Extract the [x, y] coordinate from the center of the cell holding the provided text.  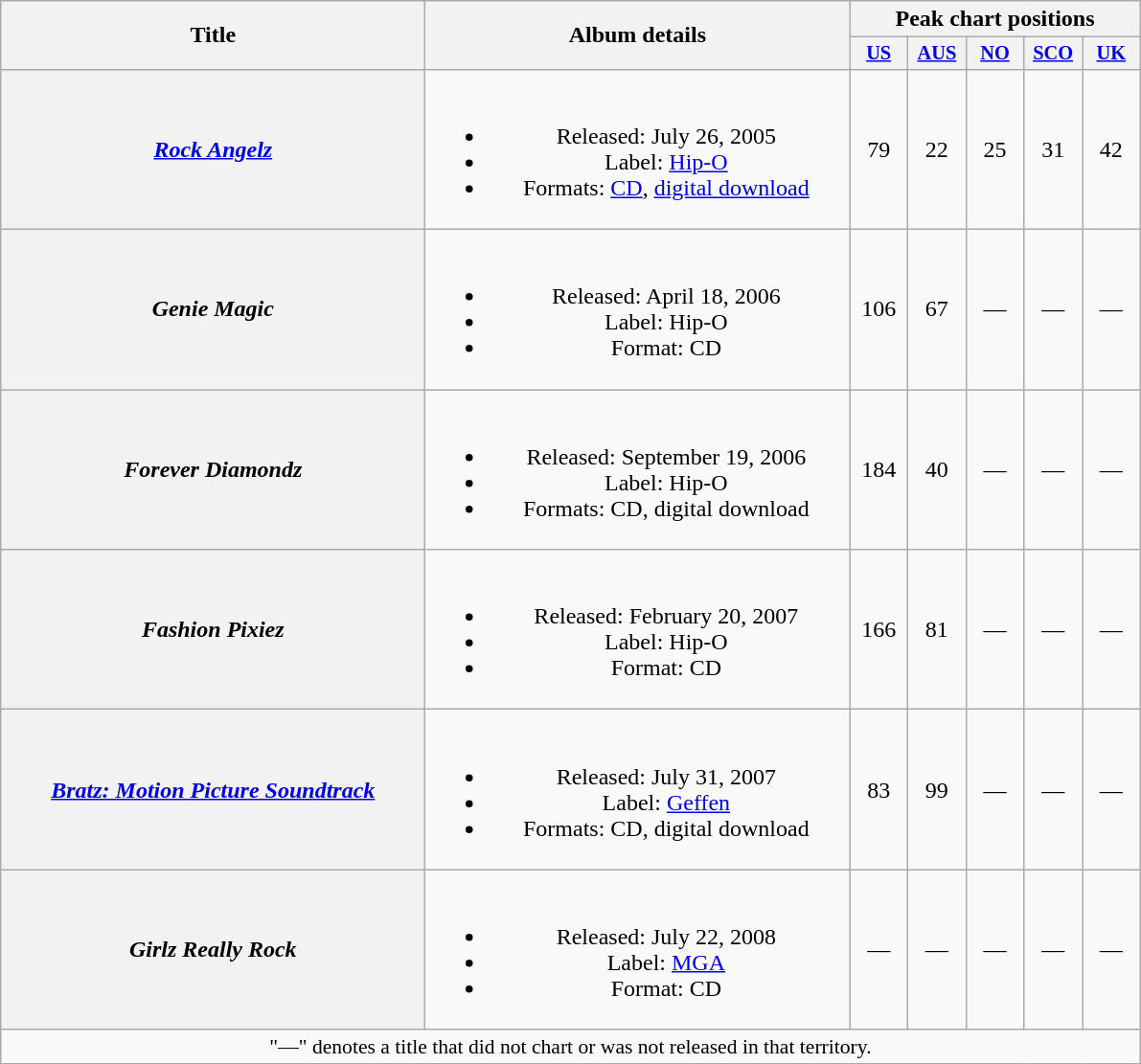
Released: September 19, 2006Label: Hip-OFormats: CD, digital download [638, 469]
Fashion Pixiez [213, 630]
42 [1111, 149]
Title [213, 35]
Forever Diamondz [213, 469]
31 [1054, 149]
Bratz: Motion Picture Soundtrack [213, 789]
Released: July 22, 2008Label: MGAFormat: CD [638, 950]
NO [994, 54]
Released: July 31, 2007Label: GeffenFormats: CD, digital download [638, 789]
Released: February 20, 2007Label: Hip-OFormat: CD [638, 630]
83 [879, 789]
81 [937, 630]
Released: July 26, 2005Label: Hip-OFormats: CD, digital download [638, 149]
22 [937, 149]
25 [994, 149]
Released: April 18, 2006Label: Hip-OFormat: CD [638, 310]
79 [879, 149]
166 [879, 630]
Rock Angelz [213, 149]
"—" denotes a title that did not chart or was not released in that territory. [571, 1047]
99 [937, 789]
Album details [638, 35]
Peak chart positions [994, 19]
UK [1111, 54]
184 [879, 469]
Girlz Really Rock [213, 950]
AUS [937, 54]
67 [937, 310]
US [879, 54]
Genie Magic [213, 310]
SCO [1054, 54]
106 [879, 310]
40 [937, 469]
